Scan for the cell matching the given text and deliver its (X, Y) coordinate at center. 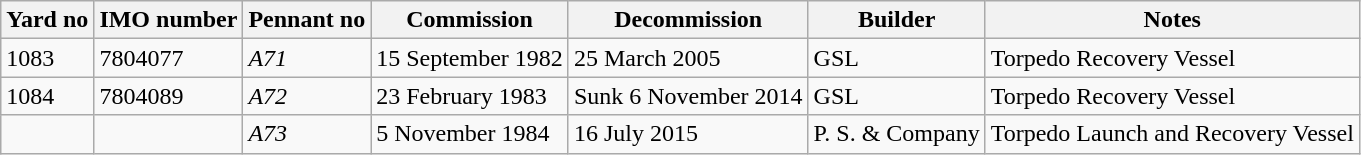
P. S. & Company (896, 134)
15 September 1982 (470, 58)
7804077 (168, 58)
A72 (307, 96)
Sunk 6 November 2014 (688, 96)
IMO number (168, 20)
Notes (1172, 20)
Commission (470, 20)
23 February 1983 (470, 96)
25 March 2005 (688, 58)
Pennant no (307, 20)
A73 (307, 134)
A71 (307, 58)
16 July 2015 (688, 134)
Yard no (48, 20)
1084 (48, 96)
Builder (896, 20)
Torpedo Launch and Recovery Vessel (1172, 134)
7804089 (168, 96)
5 November 1984 (470, 134)
Decommission (688, 20)
1083 (48, 58)
